Pinpoint the cell where the given text exists, returning its (x, y) midpoint coordinate. 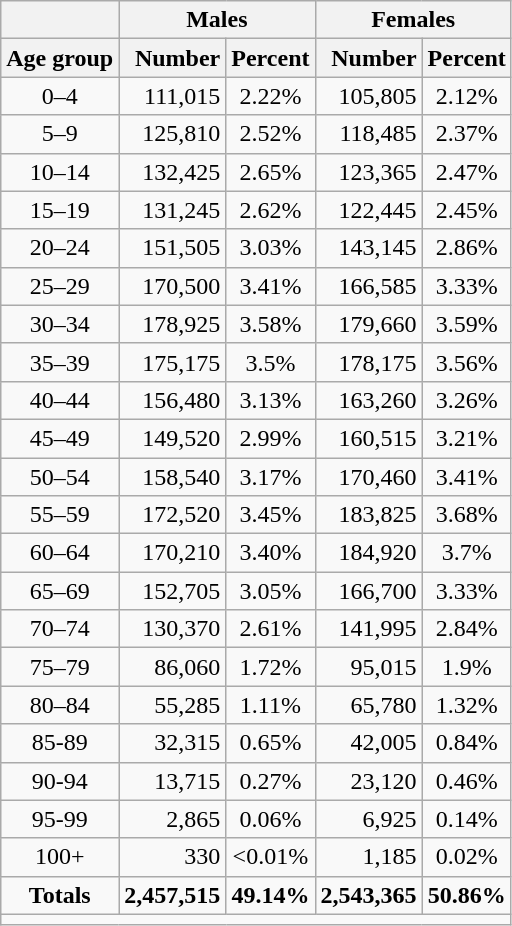
0.46% (466, 781)
1.72% (270, 667)
Females (413, 20)
90-94 (60, 781)
151,505 (172, 248)
1.9% (466, 667)
178,925 (172, 324)
2.22% (270, 96)
10–14 (60, 172)
85-89 (60, 743)
131,245 (172, 210)
1,185 (368, 857)
118,485 (368, 134)
123,365 (368, 172)
170,460 (368, 477)
2.65% (270, 172)
3.03% (270, 248)
3.58% (270, 324)
172,520 (172, 515)
0.27% (270, 781)
3.56% (466, 362)
3.68% (466, 515)
50–54 (60, 477)
15–19 (60, 210)
125,810 (172, 134)
0–4 (60, 96)
170,210 (172, 553)
166,585 (368, 286)
3.5% (270, 362)
1.11% (270, 705)
2.47% (466, 172)
0.65% (270, 743)
2,543,365 (368, 895)
3.45% (270, 515)
3.05% (270, 591)
5–9 (60, 134)
3.13% (270, 400)
170,500 (172, 286)
Age group (60, 58)
141,995 (368, 629)
23,120 (368, 781)
183,825 (368, 515)
160,515 (368, 438)
111,015 (172, 96)
2,865 (172, 819)
184,920 (368, 553)
55,285 (172, 705)
50.86% (466, 895)
156,480 (172, 400)
Totals (60, 895)
0.84% (466, 743)
95,015 (368, 667)
2.99% (270, 438)
20–24 (60, 248)
32,315 (172, 743)
95-99 (60, 819)
3.7% (466, 553)
42,005 (368, 743)
35–39 (60, 362)
2.86% (466, 248)
6,925 (368, 819)
158,540 (172, 477)
152,705 (172, 591)
80–84 (60, 705)
0.06% (270, 819)
0.02% (466, 857)
2.84% (466, 629)
179,660 (368, 324)
65–69 (60, 591)
3.26% (466, 400)
163,260 (368, 400)
25–29 (60, 286)
105,805 (368, 96)
2,457,515 (172, 895)
330 (172, 857)
178,175 (368, 362)
2.61% (270, 629)
40–44 (60, 400)
3.40% (270, 553)
2.45% (466, 210)
0.14% (466, 819)
130,370 (172, 629)
3.17% (270, 477)
2.12% (466, 96)
49.14% (270, 895)
149,520 (172, 438)
86,060 (172, 667)
166,700 (368, 591)
122,445 (368, 210)
<0.01% (270, 857)
175,175 (172, 362)
45–49 (60, 438)
Males (217, 20)
2.37% (466, 134)
75–79 (60, 667)
30–34 (60, 324)
60–64 (60, 553)
143,145 (368, 248)
70–74 (60, 629)
13,715 (172, 781)
132,425 (172, 172)
100+ (60, 857)
3.59% (466, 324)
2.52% (270, 134)
1.32% (466, 705)
3.21% (466, 438)
65,780 (368, 705)
2.62% (270, 210)
55–59 (60, 515)
